Return the [X, Y] coordinate for the center point of the cell that contains the specified text.  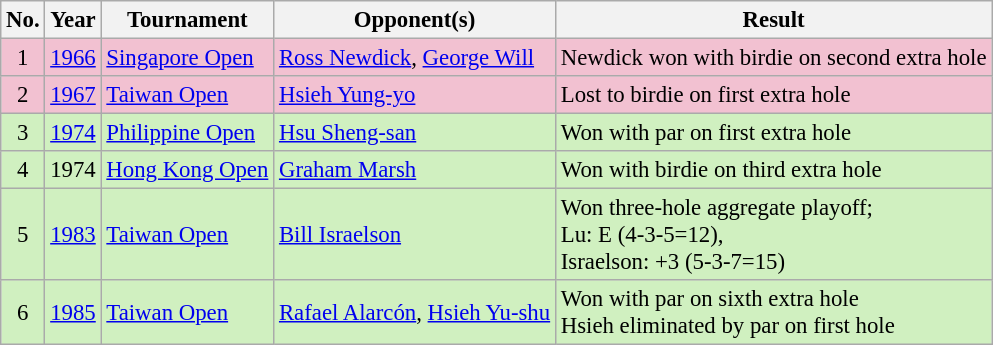
Rafael Alarcón, Hsieh Yu-shu [415, 312]
1967 [73, 95]
1985 [73, 312]
Newdick won with birdie on second extra hole [773, 58]
Won with par on sixth extra holeHsieh eliminated by par on first hole [773, 312]
Won with par on first extra hole [773, 133]
Hsieh Yung-yo [415, 95]
Hong Kong Open [188, 170]
1983 [73, 235]
Result [773, 20]
Opponent(s) [415, 20]
2 [23, 95]
6 [23, 312]
Philippine Open [188, 133]
Graham Marsh [415, 170]
Singapore Open [188, 58]
4 [23, 170]
Won three-hole aggregate playoff;Lu: E (4-3-5=12),Israelson: +3 (5-3-7=15) [773, 235]
Bill Israelson [415, 235]
Hsu Sheng-san [415, 133]
1966 [73, 58]
No. [23, 20]
Year [73, 20]
Tournament [188, 20]
Lost to birdie on first extra hole [773, 95]
5 [23, 235]
Won with birdie on third extra hole [773, 170]
3 [23, 133]
1 [23, 58]
Ross Newdick, George Will [415, 58]
